Detect which cell encompasses the target text, then output its [x, y] center coordinate. 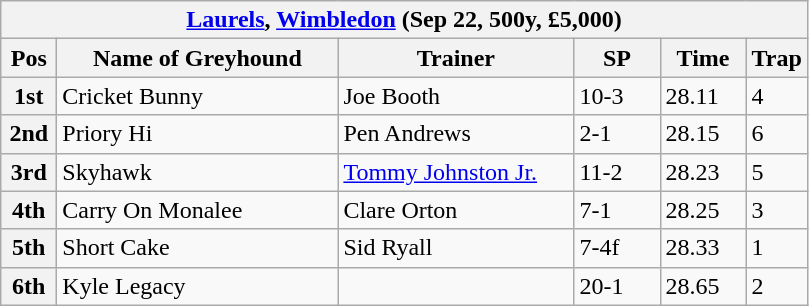
1st [29, 96]
4 [776, 96]
5 [776, 172]
7-4f [617, 248]
Tommy Johnston Jr. [456, 172]
28.25 [703, 210]
Pen Andrews [456, 134]
Kyle Legacy [198, 286]
10-3 [617, 96]
Cricket Bunny [198, 96]
Pos [29, 58]
2nd [29, 134]
28.23 [703, 172]
11-2 [617, 172]
Skyhawk [198, 172]
6th [29, 286]
Carry On Monalee [198, 210]
Short Cake [198, 248]
2-1 [617, 134]
5th [29, 248]
28.65 [703, 286]
1 [776, 248]
3rd [29, 172]
7-1 [617, 210]
Priory Hi [198, 134]
Joe Booth [456, 96]
3 [776, 210]
2 [776, 286]
Time [703, 58]
28.33 [703, 248]
Clare Orton [456, 210]
28.15 [703, 134]
28.11 [703, 96]
SP [617, 58]
4th [29, 210]
Trainer [456, 58]
20-1 [617, 286]
6 [776, 134]
Trap [776, 58]
Sid Ryall [456, 248]
Name of Greyhound [198, 58]
Laurels, Wimbledon (Sep 22, 500y, £5,000) [404, 20]
